Capture the cell that displays the provided text and extract its (x, y) central coordinate. 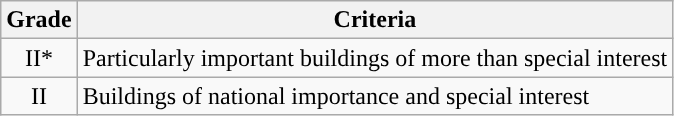
Criteria (375, 20)
Buildings of national importance and special interest (375, 96)
II* (39, 58)
Grade (39, 20)
II (39, 96)
Particularly important buildings of more than special interest (375, 58)
